Return the (X, Y) coordinate for the center point of the cell that contains the specified text.  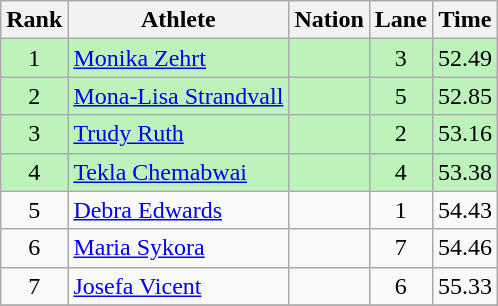
55.33 (464, 286)
Monika Zehrt (178, 58)
Time (464, 20)
Trudy Ruth (178, 134)
52.49 (464, 58)
53.38 (464, 172)
Josefa Vicent (178, 286)
Mona-Lisa Strandvall (178, 96)
Athlete (178, 20)
Tekla Chemabwai (178, 172)
54.43 (464, 210)
Debra Edwards (178, 210)
52.85 (464, 96)
53.16 (464, 134)
Lane (400, 20)
Maria Sykora (178, 248)
Rank (34, 20)
54.46 (464, 248)
Nation (329, 20)
